Search for the cell housing the specified text and yield its [x, y] center coordinate. 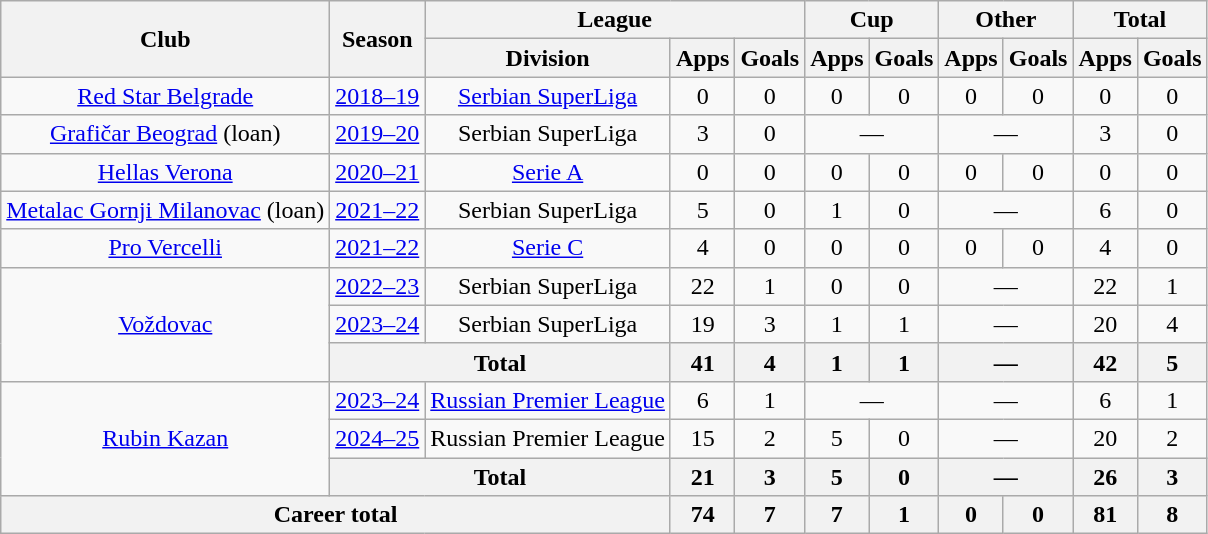
Serie C [548, 248]
19 [702, 324]
Metalac Gornji Milanovac (loan) [166, 210]
Grafičar Beograd (loan) [166, 134]
Hellas Verona [166, 172]
2019–20 [378, 134]
41 [702, 362]
81 [1105, 515]
Serie A [548, 172]
2020–21 [378, 172]
2024–25 [378, 438]
Club [166, 39]
Voždovac [166, 324]
15 [702, 438]
2018–19 [378, 96]
21 [702, 477]
Division [548, 58]
Season [378, 39]
26 [1105, 477]
8 [1172, 515]
Rubin Kazan [166, 438]
Pro Vercelli [166, 248]
2022–23 [378, 286]
42 [1105, 362]
Career total [336, 515]
Cup [872, 20]
Red Star Belgrade [166, 96]
League [615, 20]
Other [1006, 20]
74 [702, 515]
